Search for the cell housing the specified text and yield its (X, Y) center coordinate. 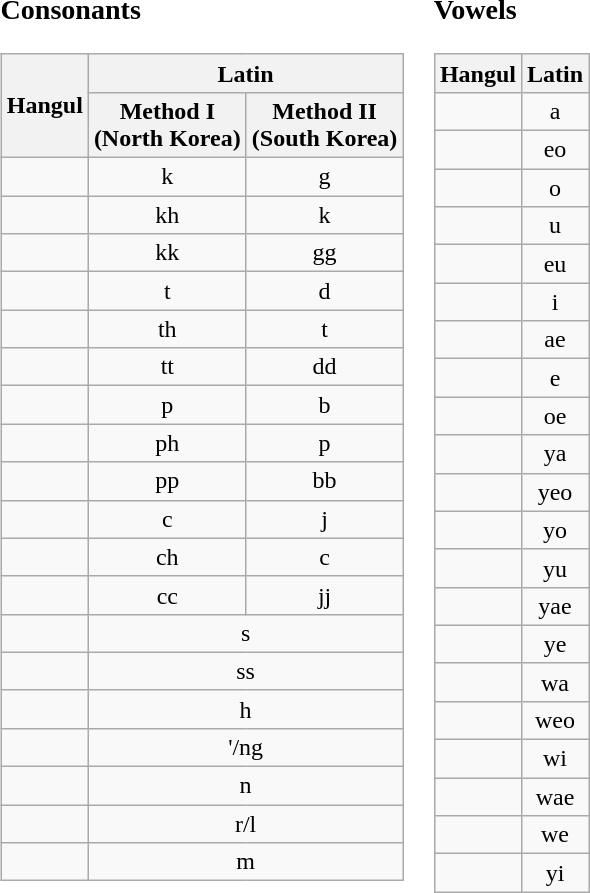
s (246, 633)
h (246, 709)
a (554, 111)
ye (554, 644)
weo (554, 720)
tt (167, 367)
oe (554, 416)
j (324, 519)
eu (554, 264)
r/l (246, 824)
wi (554, 759)
e (554, 378)
i (554, 302)
cc (167, 595)
o (554, 188)
ph (167, 443)
ch (167, 557)
yi (554, 873)
ya (554, 454)
th (167, 329)
kk (167, 253)
yo (554, 530)
m (246, 862)
Method II(South Korea) (324, 124)
pp (167, 481)
we (554, 835)
g (324, 177)
d (324, 291)
yeo (554, 492)
n (246, 786)
kh (167, 215)
b (324, 405)
yae (554, 606)
jj (324, 595)
bb (324, 481)
Method I(North Korea) (167, 124)
wa (554, 682)
u (554, 226)
yu (554, 568)
gg (324, 253)
ae (554, 340)
dd (324, 367)
'/ng (246, 747)
wae (554, 797)
ss (246, 671)
eo (554, 150)
